Extract the (x, y) coordinate from the center of the cell holding the provided text.  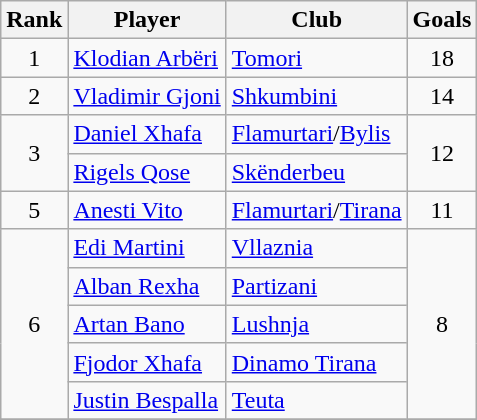
Skënderbeu (316, 172)
Artan Bano (147, 324)
Partizani (316, 286)
Dinamo Tirana (316, 362)
Rank (34, 20)
Flamurtari/Bylis (316, 134)
18 (442, 58)
Daniel Xhafa (147, 134)
11 (442, 210)
Flamurtari/Tirana (316, 210)
Player (147, 20)
5 (34, 210)
Tomori (316, 58)
8 (442, 324)
12 (442, 153)
Fjodor Xhafa (147, 362)
3 (34, 153)
Edi Martini (147, 248)
Klodian Arbëri (147, 58)
Lushnja (316, 324)
Vladimir Gjoni (147, 96)
Goals (442, 20)
Anesti Vito (147, 210)
14 (442, 96)
1 (34, 58)
Club (316, 20)
Rigels Qose (147, 172)
6 (34, 324)
2 (34, 96)
Vllaznia (316, 248)
Alban Rexha (147, 286)
Shkumbini (316, 96)
Justin Bespalla (147, 400)
Teuta (316, 400)
